Determine the (x, y) coordinate at the center of the cell enclosing the given text.  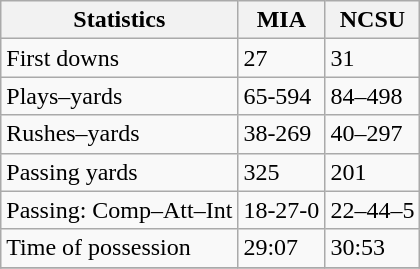
325 (282, 172)
201 (372, 172)
31 (372, 58)
30:53 (372, 248)
65-594 (282, 96)
Plays–yards (120, 96)
MIA (282, 20)
Statistics (120, 20)
Time of possession (120, 248)
Passing yards (120, 172)
40–297 (372, 134)
Rushes–yards (120, 134)
22–44–5 (372, 210)
First downs (120, 58)
Passing: Comp–Att–Int (120, 210)
NCSU (372, 20)
29:07 (282, 248)
84–498 (372, 96)
18-27-0 (282, 210)
27 (282, 58)
38-269 (282, 134)
